Capture the cell that displays the provided text and extract its (X, Y) central coordinate. 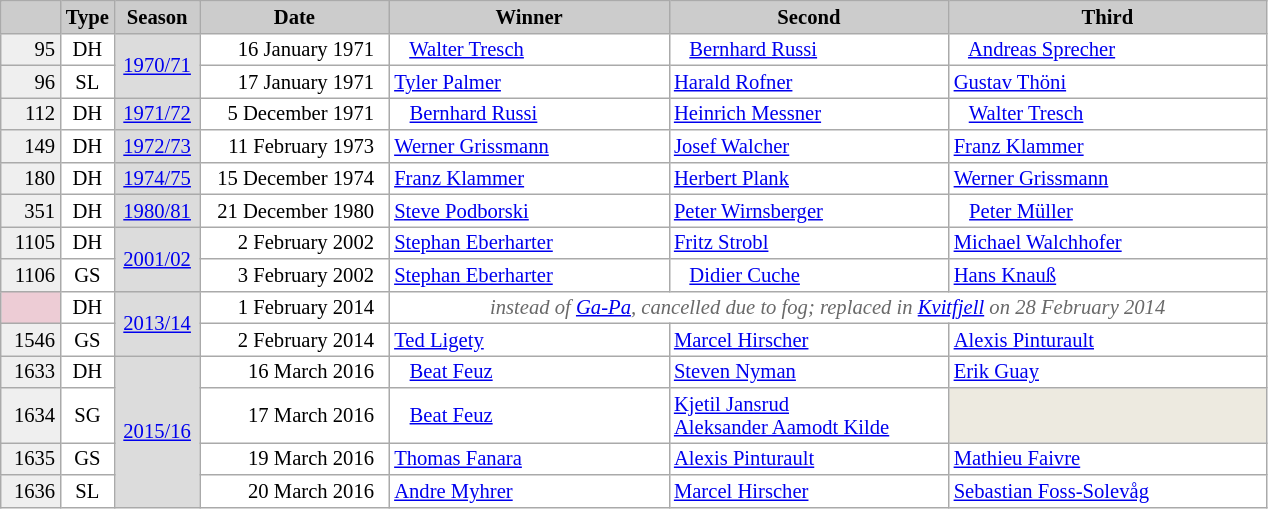
1634 (30, 416)
Andreas Sprecher (1108, 49)
1974/75 (158, 178)
5 December 1971 (295, 113)
16 March 2016 (295, 371)
Heinrich Messner (809, 113)
15 December 1974 (295, 178)
1 February 2014 (295, 307)
Gustav Thöni (1108, 81)
Tyler Palmer (529, 81)
Michael Walchhofer (1108, 242)
17 January 1971 (295, 81)
Didier Cuche (809, 274)
180 (30, 178)
Andre Myhrer (529, 490)
Mathieu Faivre (1108, 458)
1971/72 (158, 113)
Winner (529, 16)
1546 (30, 339)
1105 (30, 242)
112 (30, 113)
Type (88, 16)
Herbert Plank (809, 178)
Steve Podborski (529, 210)
Erik Guay (1108, 371)
2013/14 (158, 323)
21 December 1980 (295, 210)
Date (295, 16)
Ted Ligety (529, 339)
11 February 1973 (295, 146)
19 March 2016 (295, 458)
351 (30, 210)
Sebastian Foss-Solevåg (1108, 490)
20 March 2016 (295, 490)
95 (30, 49)
Fritz Strobl (809, 242)
Thomas Fanara (529, 458)
2015/16 (158, 431)
3 February 2002 (295, 274)
1106 (30, 274)
16 January 1971 (295, 49)
1633 (30, 371)
149 (30, 146)
Peter Wirnsberger (809, 210)
2001/02 (158, 258)
instead of Ga-Pa, cancelled due to fog; replaced in Kvitfjell on 28 February 2014 (828, 307)
Third (1108, 16)
Josef Walcher (809, 146)
Peter Müller (1108, 210)
2 February 2002 (295, 242)
Kjetil Jansrud Aleksander Aamodt Kilde (809, 416)
2 February 2014 (295, 339)
17 March 2016 (295, 416)
Hans Knauß (1108, 274)
Harald Rofner (809, 81)
1635 (30, 458)
96 (30, 81)
Season (158, 16)
SG (88, 416)
1972/73 (158, 146)
1970/71 (158, 65)
1980/81 (158, 210)
Steven Nyman (809, 371)
Second (809, 16)
1636 (30, 490)
